Return the (X, Y) coordinate for the center point of the cell that contains the specified text.  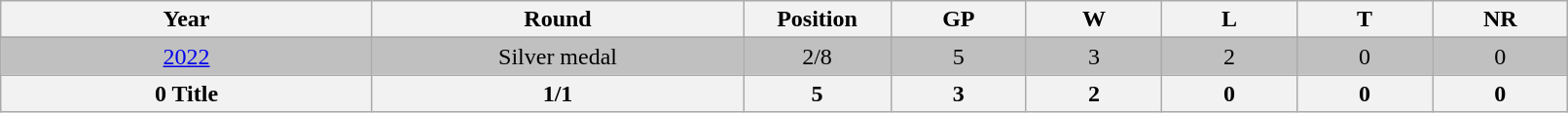
L (1228, 19)
W (1094, 19)
T (1365, 19)
NR (1501, 19)
Year (187, 19)
1/1 (558, 94)
0 Title (187, 94)
2022 (187, 56)
GP (958, 19)
2/8 (818, 56)
Position (818, 19)
Silver medal (558, 56)
Round (558, 19)
